Identify which cell holds the provided text, then report its (X, Y) central coordinate. 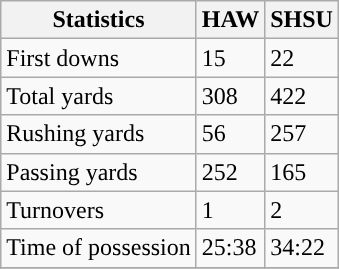
Statistics (99, 20)
22 (302, 58)
Turnovers (99, 210)
First downs (99, 58)
308 (230, 96)
25:38 (230, 248)
1 (230, 210)
Passing yards (99, 172)
HAW (230, 20)
257 (302, 134)
Total yards (99, 96)
2 (302, 210)
Time of possession (99, 248)
15 (230, 58)
SHSU (302, 20)
Rushing yards (99, 134)
165 (302, 172)
34:22 (302, 248)
56 (230, 134)
252 (230, 172)
422 (302, 96)
